For the text-containing cell, return its midpoint in (x, y) coordinate format. 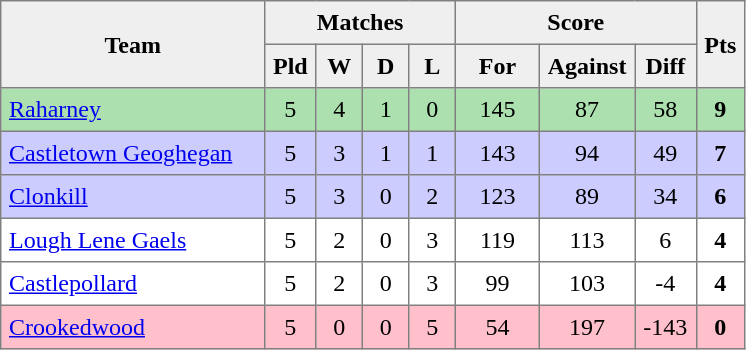
Castlepollard (133, 284)
Raharney (133, 110)
54 (497, 327)
94 (586, 153)
87 (586, 110)
Lough Lene Gaels (133, 240)
119 (497, 240)
Pts (720, 44)
197 (586, 327)
143 (497, 153)
58 (666, 110)
Castletown Geoghegan (133, 153)
99 (497, 284)
123 (497, 197)
Score (576, 23)
W (339, 66)
Clonkill (133, 197)
103 (586, 284)
-4 (666, 284)
Pld (290, 66)
Against (586, 66)
For (497, 66)
113 (586, 240)
7 (720, 153)
145 (497, 110)
L (432, 66)
49 (666, 153)
9 (720, 110)
34 (666, 197)
89 (586, 197)
Matches (360, 23)
Crookedwood (133, 327)
D (385, 66)
Team (133, 44)
Diff (666, 66)
-143 (666, 327)
